From the cell containing the given text, extract its center point as [x, y] coordinate. 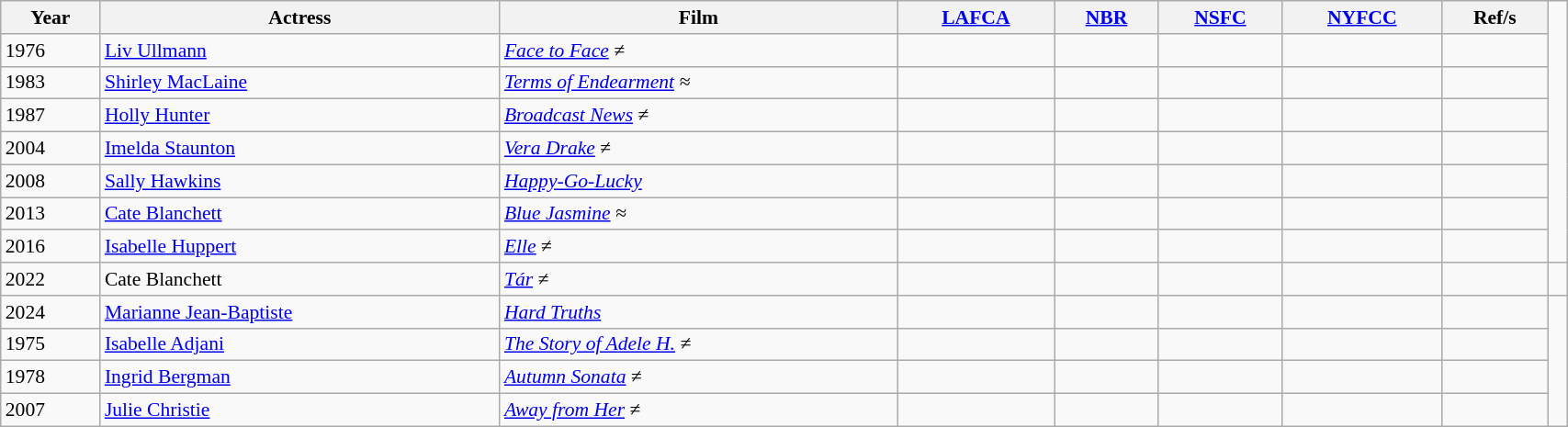
Holly Hunter [299, 116]
Face to Face ≠ [698, 51]
Marianne Jean-Baptiste [299, 312]
2007 [51, 410]
Away from Her ≠ [698, 410]
Ingrid Bergman [299, 377]
Hard Truths [698, 312]
Year [51, 17]
2022 [51, 279]
Sally Hawkins [299, 181]
Actress [299, 17]
1975 [51, 344]
NBR [1106, 17]
LAFCA [976, 17]
Happy-Go-Lucky [698, 181]
Autumn Sonata ≠ [698, 377]
2004 [51, 149]
Elle ≠ [698, 247]
1983 [51, 83]
Broadcast News ≠ [698, 116]
1978 [51, 377]
Ref/s [1495, 17]
Tár ≠ [698, 279]
Shirley MacLaine [299, 83]
NSFC [1220, 17]
Terms of Endearment ≈ [698, 83]
Liv Ullmann [299, 51]
Imelda Staunton [299, 149]
2024 [51, 312]
2013 [51, 214]
Blue Jasmine ≈ [698, 214]
NYFCC [1362, 17]
1987 [51, 116]
Vera Drake ≠ [698, 149]
2008 [51, 181]
1976 [51, 51]
Isabelle Huppert [299, 247]
Isabelle Adjani [299, 344]
The Story of Adele H. ≠ [698, 344]
2016 [51, 247]
Film [698, 17]
Julie Christie [299, 410]
